From the cell containing the given text, extract its center point as (x, y) coordinate. 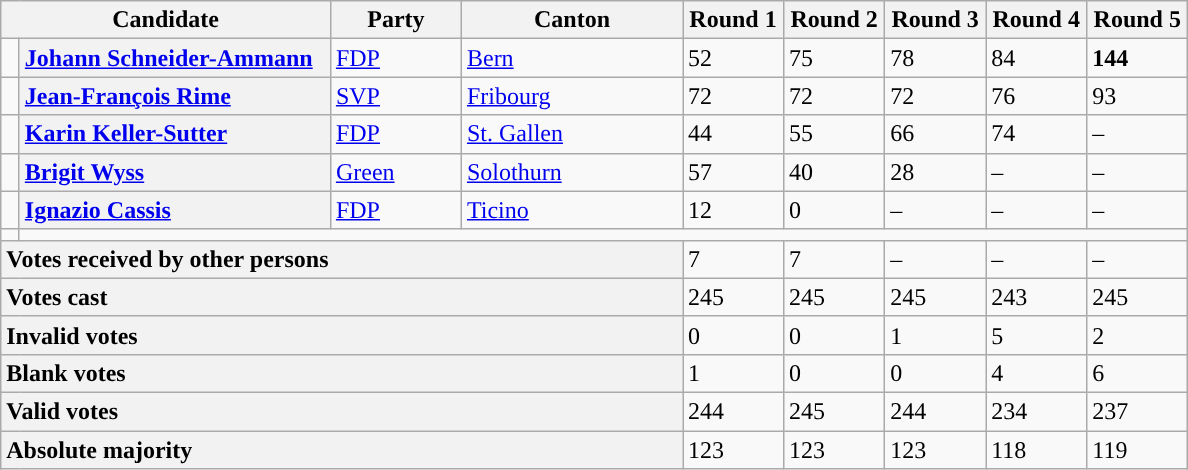
Brigit Wyss (174, 172)
78 (936, 58)
119 (1138, 449)
74 (1036, 134)
118 (1036, 449)
28 (936, 172)
Karin Keller-Sutter (174, 134)
Party (396, 20)
44 (732, 134)
Votes cast (342, 297)
237 (1138, 411)
144 (1138, 58)
6 (1138, 373)
Jean-François Rime (174, 96)
2 (1138, 335)
Votes received by other persons (342, 259)
40 (834, 172)
Ticino (572, 210)
52 (732, 58)
Fribourg (572, 96)
Ignazio Cassis (174, 210)
76 (1036, 96)
12 (732, 210)
Round 5 (1138, 20)
Valid votes (342, 411)
St. Gallen (572, 134)
57 (732, 172)
Blank votes (342, 373)
SVP (396, 96)
Solothurn (572, 172)
5 (1036, 335)
75 (834, 58)
55 (834, 134)
84 (1036, 58)
Candidate (166, 20)
243 (1036, 297)
Bern (572, 58)
Canton (572, 20)
234 (1036, 411)
Invalid votes (342, 335)
Round 1 (732, 20)
Green (396, 172)
Absolute majority (342, 449)
Johann Schneider-Ammann (174, 58)
Round 4 (1036, 20)
66 (936, 134)
93 (1138, 96)
4 (1036, 373)
Round 3 (936, 20)
Round 2 (834, 20)
